Locate the cell with the specified text and output its [X, Y] center coordinate. 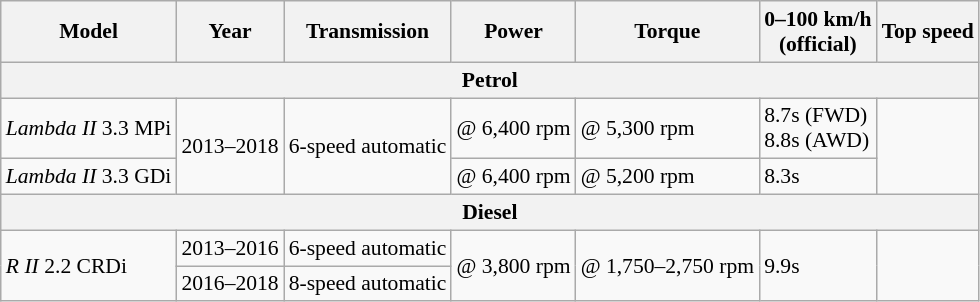
@ 5,200 rpm [668, 177]
R II 2.2 CRDi [89, 266]
8.3s [818, 177]
8.7s (FWD)8.8s (AWD) [818, 128]
Year [230, 32]
Top speed [928, 32]
Torque [668, 32]
Power [513, 32]
Lambda II 3.3 GDi [89, 177]
Transmission [368, 32]
Diesel [490, 213]
@ 1,750–2,750 rpm [668, 266]
2013–2018 [230, 146]
8-speed automatic [368, 284]
Lambda II 3.3 MPi [89, 128]
@ 5,300 rpm [668, 128]
@ 3,800 rpm [513, 266]
Petrol [490, 80]
2016–2018 [230, 284]
9.9s [818, 266]
Model [89, 32]
0–100 km/h(official) [818, 32]
2013–2016 [230, 248]
